Locate the cell with the specified text and output its (X, Y) center coordinate. 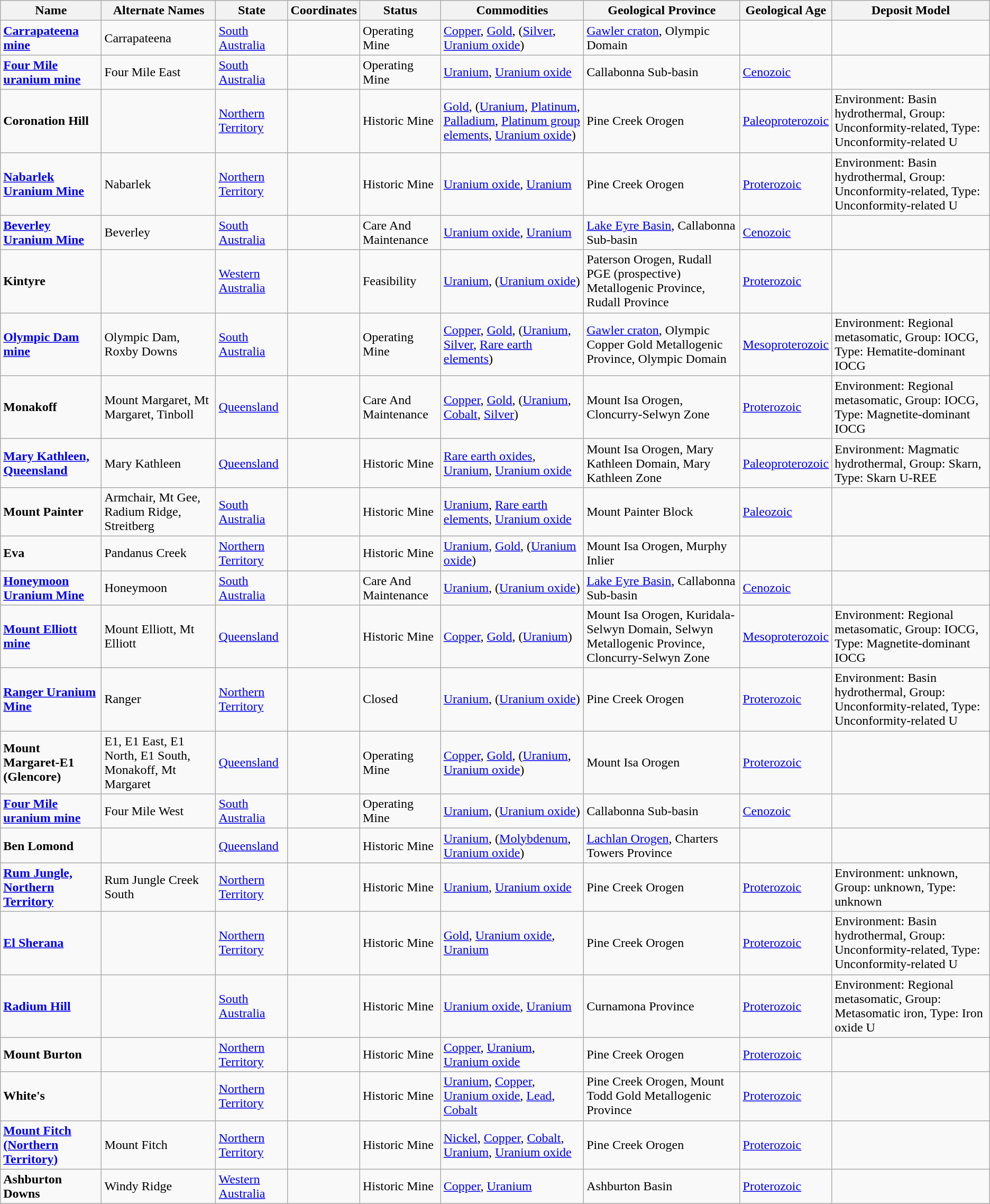
Coronation Hill (51, 121)
Pandanus Creek (159, 553)
Honeymoon (159, 587)
Geological Age (786, 11)
Paterson Orogen, Rudall PGE (prospective) Metallogenic Province, Rudall Province (662, 281)
El Sherana (51, 943)
E1, E1 East, E1 North, E1 South, Monakoff, Mt Margaret (159, 763)
Ben Lomond (51, 845)
Olympic Dam mine (51, 344)
Nabarlek Uranium Mine (51, 184)
Mount Fitch (159, 1145)
State (252, 11)
Mount Margaret, Mt Margaret, Tinboll (159, 407)
Environment: Magmatic hydrothermal, Group: Skarn, Type: Skarn U-REE (911, 463)
Lachlan Orogen, Charters Towers Province (662, 845)
Environment: unknown, Group: unknown, Type: unknown (911, 887)
Mount Isa Orogen, Cloncurry-Selwyn Zone (662, 407)
Deposit Model (911, 11)
Mount Fitch (Northern Territory) (51, 1145)
Nickel, Copper, Cobalt, Uranium, Uranium oxide (512, 1145)
Four Mile East (159, 72)
Mary Kathleen, Queensland (51, 463)
Geological Province (662, 11)
Uranium, Copper, Uranium oxide, Lead, Cobalt (512, 1096)
Feasibility (400, 281)
Nabarlek (159, 184)
Copper, Gold, (Uranium, Uranium oxide) (512, 763)
Ashburton Basin (662, 1186)
Mount Isa Orogen (662, 763)
Mary Kathleen (159, 463)
Uranium, Gold, (Uranium oxide) (512, 553)
Environment: Regional metasomatic, Group: IOCG, Type: Hematite-dominant IOCG (911, 344)
Beverley (159, 233)
Mount Isa Orogen, Mary Kathleen Domain, Mary Kathleen Zone (662, 463)
Name (51, 11)
Armchair, Mt Gee, Radium Ridge, Streitberg (159, 512)
Closed (400, 699)
Mount Elliott mine (51, 637)
Ranger Uranium Mine (51, 699)
Carrapateena mine (51, 38)
Mount Painter (51, 512)
Gold, (Uranium, Platinum, Palladium, Platinum group elements, Uranium oxide) (512, 121)
Copper, Gold, (Uranium, Cobalt, Silver) (512, 407)
Mount Burton (51, 1055)
Olympic Dam, Roxby Downs (159, 344)
Copper, Gold, (Uranium, Silver, Rare earth elements) (512, 344)
Coordinates (324, 11)
Beverley Uranium Mine (51, 233)
Windy Ridge (159, 1186)
Environment: Regional metasomatic, Group: Metasomatic iron, Type: Iron oxide U (911, 1006)
Gawler craton, Olympic Domain (662, 38)
Kintyre (51, 281)
Mount Margaret-E1 (Glencore) (51, 763)
Status (400, 11)
Paleozoic (786, 512)
Eva (51, 553)
Copper, Uranium (512, 1186)
Radium Hill (51, 1006)
White's (51, 1096)
Mount Painter Block (662, 512)
Rum Jungle Creek South (159, 887)
Rum Jungle, Northern Territory (51, 887)
Uranium, Rare earth elements, Uranium oxide (512, 512)
Pine Creek Orogen, Mount Todd Gold Metallogenic Province (662, 1096)
Mount Isa Orogen, Kuridala-Selwyn Domain, Selwyn Metallogenic Province, Cloncurry-Selwyn Zone (662, 637)
Rare earth oxides, Uranium, Uranium oxide (512, 463)
Ashburton Downs (51, 1186)
Commodities (512, 11)
Uranium, (Molybdenum, Uranium oxide) (512, 845)
Four Mile West (159, 811)
Mount Isa Orogen, Murphy Inlier (662, 553)
Mount Elliott, Mt Elliott (159, 637)
Gawler craton, Olympic Copper Gold Metallogenic Province, Olympic Domain (662, 344)
Copper, Gold, (Silver, Uranium oxide) (512, 38)
Curnamona Province (662, 1006)
Alternate Names (159, 11)
Ranger (159, 699)
Gold, Uranium oxide, Uranium (512, 943)
Carrapateena (159, 38)
Copper, Uranium, Uranium oxide (512, 1055)
Copper, Gold, (Uranium) (512, 637)
Honeymoon Uranium Mine (51, 587)
Monakoff (51, 407)
